Search for the cell housing the specified text and yield its (X, Y) center coordinate. 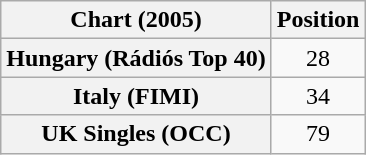
Chart (2005) (136, 20)
Position (318, 20)
Hungary (Rádiós Top 40) (136, 58)
79 (318, 134)
34 (318, 96)
UK Singles (OCC) (136, 134)
Italy (FIMI) (136, 96)
28 (318, 58)
